Return the [x, y] coordinate for the center point of the cell that contains the specified text.  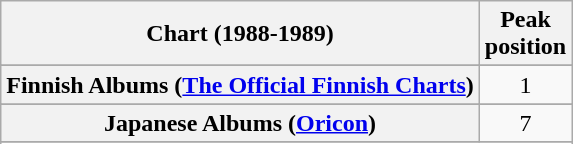
Peakposition [525, 34]
1 [525, 85]
7 [525, 123]
Japanese Albums (Oricon) [240, 123]
Chart (1988-1989) [240, 34]
Finnish Albums (The Official Finnish Charts) [240, 85]
